Search for the cell housing the specified text and yield its (X, Y) center coordinate. 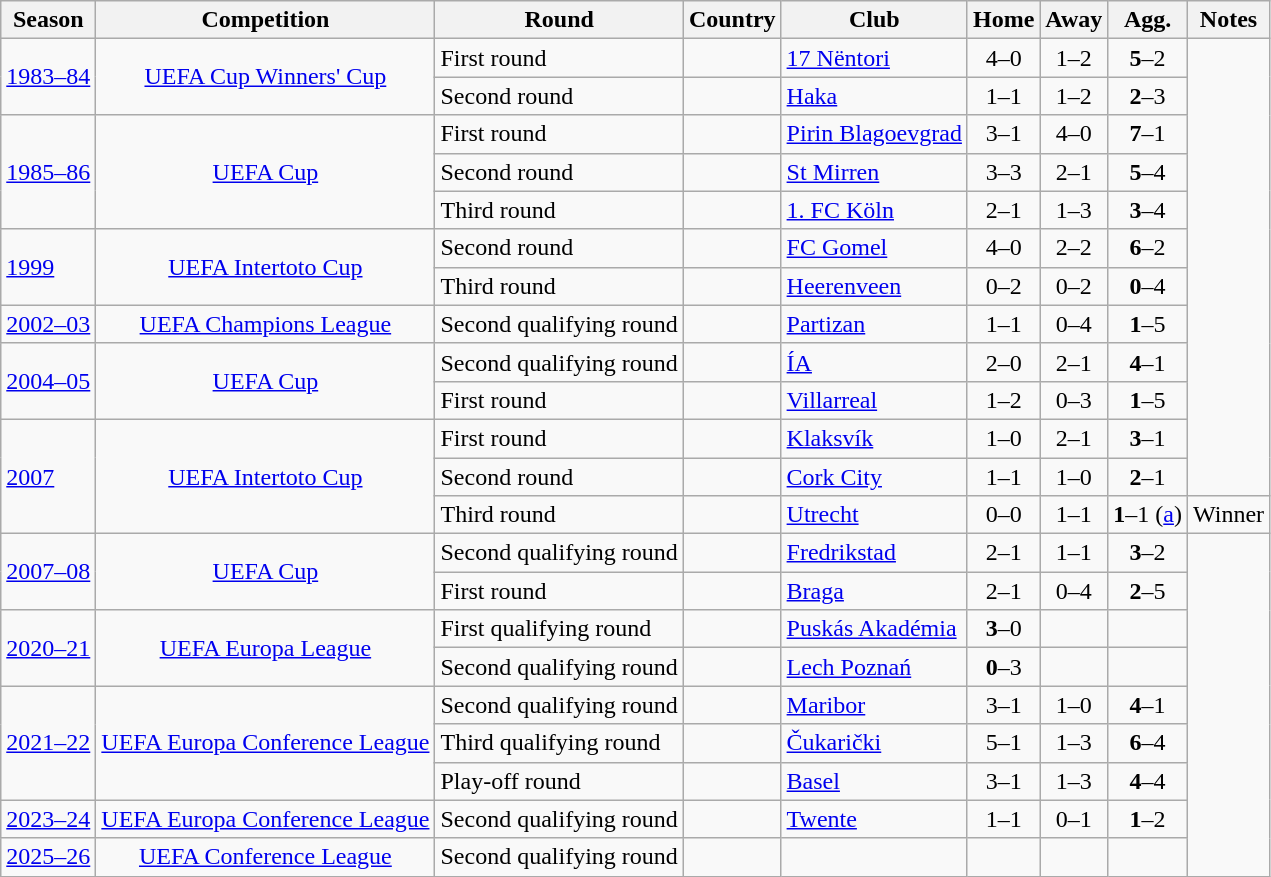
Čukarički (874, 743)
UEFA Champions League (266, 324)
2–0 (1003, 362)
Partizan (874, 324)
2023–24 (48, 819)
UEFA Conference League (266, 857)
4–4 (1148, 781)
2020–21 (48, 648)
2025–26 (48, 857)
Utrecht (874, 515)
Away (1074, 20)
0–0 (1003, 515)
UEFA Cup Winners' Cup (266, 77)
Villarreal (874, 400)
Heerenveen (874, 286)
Puskás Akadémia (874, 629)
1983–84 (48, 77)
2002–03 (48, 324)
2004–05 (48, 381)
Maribor (874, 705)
Winner (1228, 515)
Basel (874, 781)
Agg. (1148, 20)
Cork City (874, 477)
ÍA (874, 362)
1985–86 (48, 172)
3–4 (1148, 210)
5–1 (1003, 743)
FC Gomel (874, 248)
Braga (874, 591)
6–4 (1148, 743)
0–1 (1074, 819)
Klaksvík (874, 438)
UEFA Europa League (266, 648)
Notes (1228, 20)
Lech Poznań (874, 667)
3–3 (1003, 172)
First qualifying round (559, 629)
2007 (48, 476)
1. FC Köln (874, 210)
Season (48, 20)
2021–22 (48, 743)
St Mirren (874, 172)
1–1 (a) (1148, 515)
Twente (874, 819)
2–5 (1148, 591)
2–3 (1148, 96)
Haka (874, 96)
Competition (266, 20)
17 Nëntori (874, 58)
Play-off round (559, 781)
1999 (48, 267)
2–2 (1074, 248)
Home (1003, 20)
5–4 (1148, 172)
Fredrikstad (874, 553)
5–2 (1148, 58)
Pirin Blagoevgrad (874, 134)
Club (874, 20)
7–1 (1148, 134)
Third qualifying round (559, 743)
3–0 (1003, 629)
3–2 (1148, 553)
Country (732, 20)
Round (559, 20)
6–2 (1148, 248)
2007–08 (48, 572)
